Provide the (X, Y) coordinate of the cell's center where the given text is located.  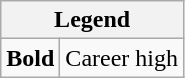
Career high (122, 58)
Legend (92, 20)
Bold (30, 58)
